Locate the cell with the specified text and output its (x, y) center coordinate. 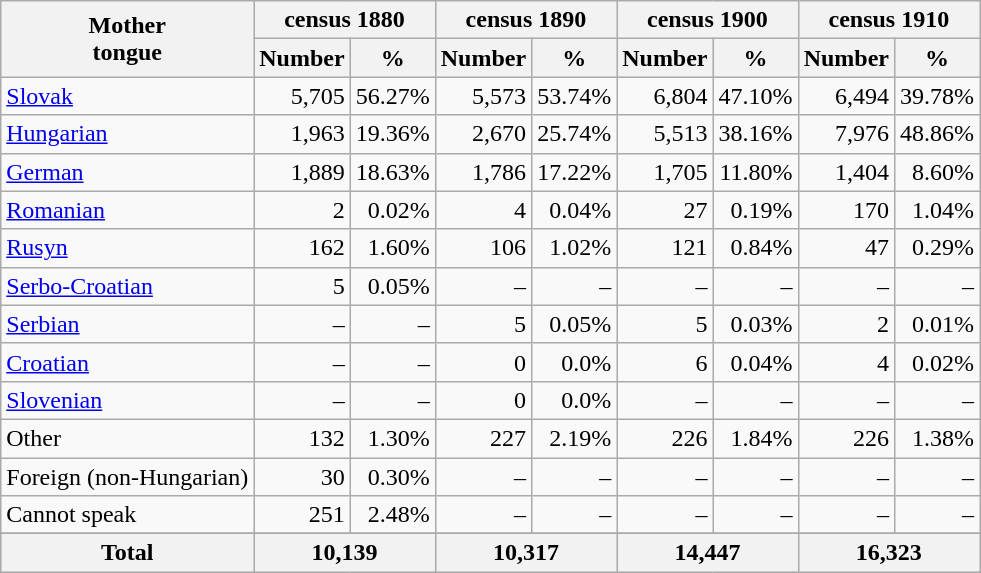
Serbo-Croatian (128, 286)
1.60% (392, 248)
170 (846, 210)
53.74% (574, 96)
0.01% (938, 324)
0.84% (756, 248)
census 1910 (888, 20)
Croatian (128, 362)
47 (846, 248)
56.27% (392, 96)
6 (665, 362)
251 (302, 515)
7,976 (846, 134)
1.38% (938, 438)
18.63% (392, 172)
47.10% (756, 96)
census 1890 (526, 20)
5,705 (302, 96)
16,323 (888, 553)
2,670 (483, 134)
25.74% (574, 134)
Serbian (128, 324)
19.36% (392, 134)
14,447 (708, 553)
1.84% (756, 438)
2.48% (392, 515)
2.19% (574, 438)
10,139 (344, 553)
0.29% (938, 248)
5,513 (665, 134)
27 (665, 210)
Slovenian (128, 400)
1.02% (574, 248)
Hungarian (128, 134)
Foreign (non-Hungarian) (128, 477)
Other (128, 438)
39.78% (938, 96)
0.19% (756, 210)
227 (483, 438)
132 (302, 438)
11.80% (756, 172)
10,317 (526, 553)
Romanian (128, 210)
6,804 (665, 96)
30 (302, 477)
1,705 (665, 172)
1,889 (302, 172)
48.86% (938, 134)
German (128, 172)
121 (665, 248)
8.60% (938, 172)
0.30% (392, 477)
1.30% (392, 438)
6,494 (846, 96)
Rusyn (128, 248)
38.16% (756, 134)
1.04% (938, 210)
Slovak (128, 96)
162 (302, 248)
Mothertongue (128, 39)
census 1880 (344, 20)
17.22% (574, 172)
106 (483, 248)
1,786 (483, 172)
Total (128, 553)
5,573 (483, 96)
census 1900 (708, 20)
1,963 (302, 134)
1,404 (846, 172)
Cannot speak (128, 515)
0.03% (756, 324)
